Find where the given text appears and provide that cell's center as [X, Y] coordinate. 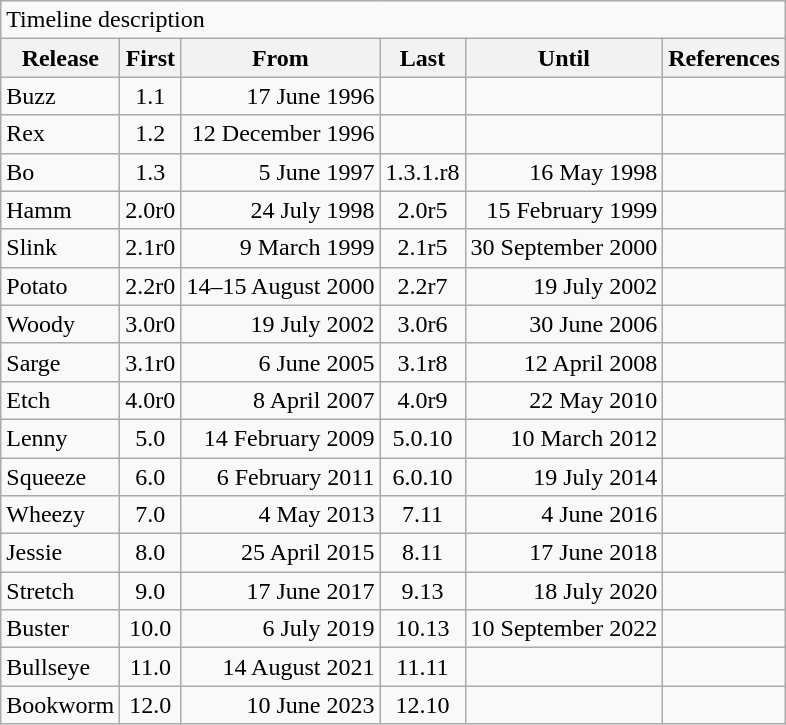
6 February 2011 [280, 477]
6 June 2005 [280, 362]
5 June 1997 [280, 172]
Timeline description [393, 20]
17 June 2017 [280, 591]
Last [422, 58]
22 May 2010 [564, 400]
15 February 1999 [564, 210]
Slink [60, 248]
6.0.10 [422, 477]
2.1r0 [150, 248]
First [150, 58]
2.2r0 [150, 286]
2.1r5 [422, 248]
11.11 [422, 667]
5.0 [150, 438]
Buster [60, 629]
2.0r0 [150, 210]
16 May 1998 [564, 172]
1.3 [150, 172]
12 April 2008 [564, 362]
30 September 2000 [564, 248]
8 April 2007 [280, 400]
Until [564, 58]
10.0 [150, 629]
5.0.10 [422, 438]
Rex [60, 134]
9.13 [422, 591]
1.1 [150, 96]
18 July 2020 [564, 591]
19 July 2014 [564, 477]
Sarge [60, 362]
1.3.1.r8 [422, 172]
Bo [60, 172]
14 February 2009 [280, 438]
Jessie [60, 553]
Squeeze [60, 477]
Bookworm [60, 705]
11.0 [150, 667]
10.13 [422, 629]
17 June 1996 [280, 96]
25 April 2015 [280, 553]
6 July 2019 [280, 629]
14–15 August 2000 [280, 286]
30 June 2006 [564, 324]
9.0 [150, 591]
8.11 [422, 553]
References [724, 58]
4 May 2013 [280, 515]
Hamm [60, 210]
2.2r7 [422, 286]
From [280, 58]
7.11 [422, 515]
10 September 2022 [564, 629]
2.0r5 [422, 210]
Lenny [60, 438]
9 March 1999 [280, 248]
Release [60, 58]
1.2 [150, 134]
17 June 2018 [564, 553]
12.10 [422, 705]
3.1r0 [150, 362]
4.0r9 [422, 400]
Potato [60, 286]
12 December 1996 [280, 134]
Bullseye [60, 667]
7.0 [150, 515]
12.0 [150, 705]
3.1r8 [422, 362]
10 March 2012 [564, 438]
24 July 1998 [280, 210]
14 August 2021 [280, 667]
Woody [60, 324]
Buzz [60, 96]
4.0r0 [150, 400]
Stretch [60, 591]
Wheezy [60, 515]
6.0 [150, 477]
4 June 2016 [564, 515]
8.0 [150, 553]
3.0r6 [422, 324]
10 June 2023 [280, 705]
3.0r0 [150, 324]
Etch [60, 400]
